Output the (X, Y) coordinate of the center of the cell containing the given text.  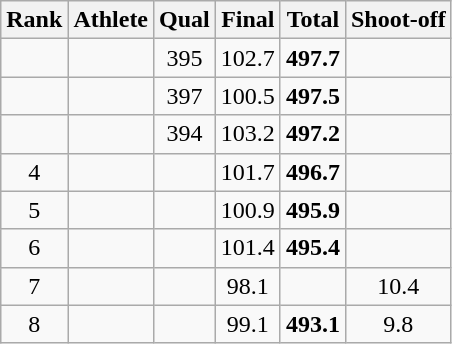
Total (312, 20)
497.7 (312, 58)
7 (34, 286)
101.4 (248, 248)
Shoot-off (398, 20)
103.2 (248, 134)
395 (185, 58)
6 (34, 248)
Athlete (111, 20)
Final (248, 20)
100.9 (248, 210)
101.7 (248, 172)
Qual (185, 20)
9.8 (398, 324)
495.4 (312, 248)
497.2 (312, 134)
98.1 (248, 286)
99.1 (248, 324)
102.7 (248, 58)
495.9 (312, 210)
394 (185, 134)
493.1 (312, 324)
8 (34, 324)
10.4 (398, 286)
5 (34, 210)
497.5 (312, 96)
496.7 (312, 172)
Rank (34, 20)
397 (185, 96)
100.5 (248, 96)
4 (34, 172)
